Locate the cell with the specified text and output its [x, y] center coordinate. 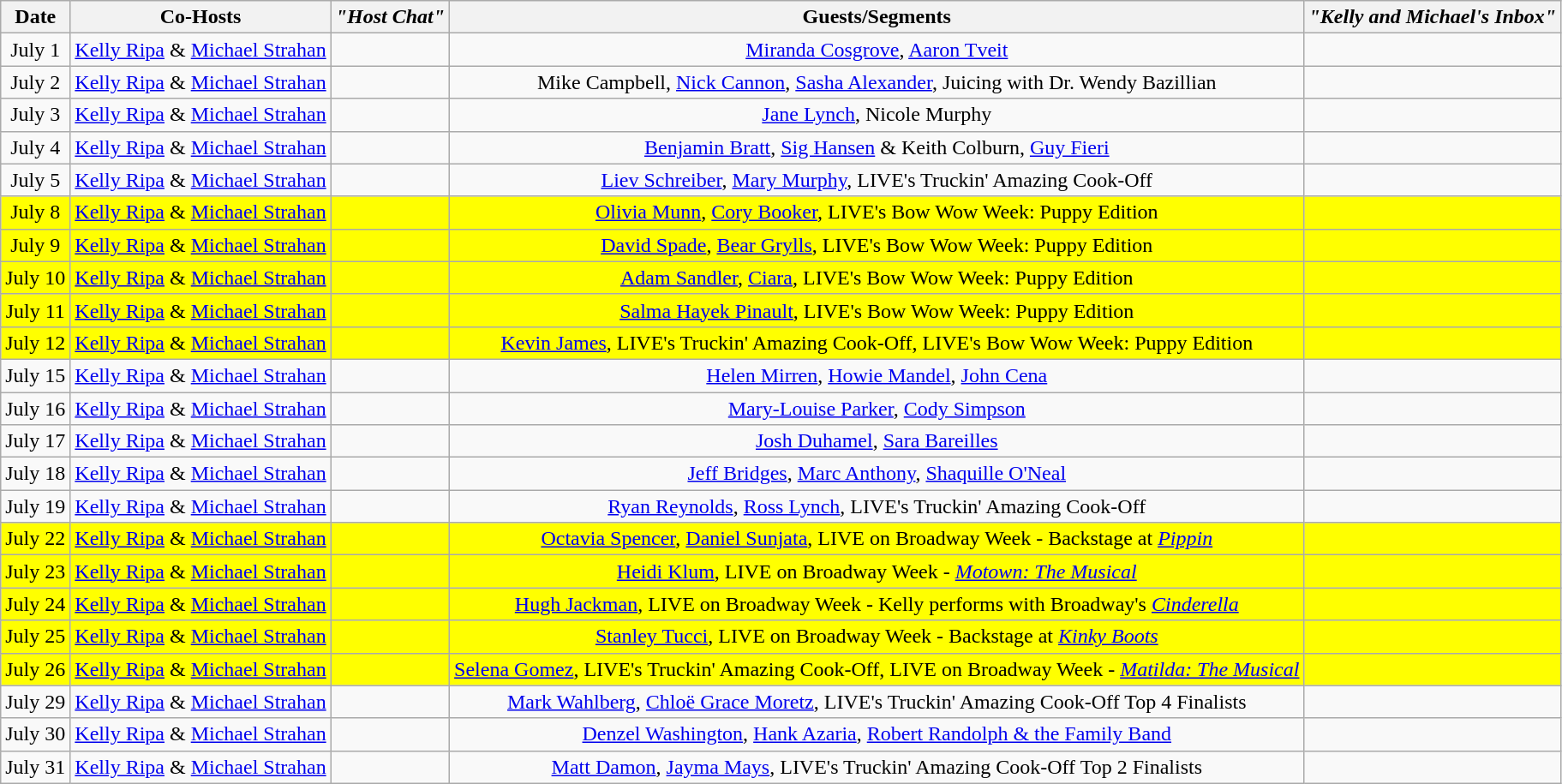
Guests/Segments [877, 17]
July 26 [36, 669]
July 23 [36, 572]
Helen Mirren, Howie Mandel, John Cena [877, 375]
July 29 [36, 702]
Mike Campbell, Nick Cannon, Sasha Alexander, Juicing with Dr. Wendy Bazillian [877, 82]
"Kelly and Michael's Inbox" [1433, 17]
July 18 [36, 474]
"Host Chat" [390, 17]
Heidi Klum, LIVE on Broadway Week - Motown: The Musical [877, 572]
July 4 [36, 147]
Josh Duhamel, Sara Bareilles [877, 441]
July 9 [36, 245]
Benjamin Bratt, Sig Hansen & Keith Colburn, Guy Fieri [877, 147]
Jeff Bridges, Marc Anthony, Shaquille O'Neal [877, 474]
July 30 [36, 734]
Mary-Louise Parker, Cody Simpson [877, 409]
Hugh Jackman, LIVE on Broadway Week - Kelly performs with Broadway's Cinderella [877, 604]
Octavia Spencer, Daniel Sunjata, LIVE on Broadway Week - Backstage at Pippin [877, 539]
Liev Schreiber, Mary Murphy, LIVE's Truckin' Amazing Cook-Off [877, 180]
Ryan Reynolds, Ross Lynch, LIVE's Truckin' Amazing Cook-Off [877, 506]
Denzel Washington, Hank Azaria, Robert Randolph & the Family Band [877, 734]
July 16 [36, 409]
Adam Sandler, Ciara, LIVE's Bow Wow Week: Puppy Edition [877, 278]
July 17 [36, 441]
July 8 [36, 212]
Mark Wahlberg, Chloë Grace Moretz, LIVE's Truckin' Amazing Cook-Off Top 4 Finalists [877, 702]
July 3 [36, 115]
Kevin James, LIVE's Truckin' Amazing Cook-Off, LIVE's Bow Wow Week: Puppy Edition [877, 343]
July 24 [36, 604]
Salma Hayek Pinault, LIVE's Bow Wow Week: Puppy Edition [877, 310]
Date [36, 17]
July 15 [36, 375]
Selena Gomez, LIVE's Truckin' Amazing Cook-Off, LIVE on Broadway Week - Matilda: The Musical [877, 669]
Miranda Cosgrove, Aaron Tveit [877, 50]
July 31 [36, 767]
Co-Hosts [200, 17]
Stanley Tucci, LIVE on Broadway Week - Backstage at Kinky Boots [877, 637]
July 1 [36, 50]
July 11 [36, 310]
July 2 [36, 82]
July 25 [36, 637]
July 22 [36, 539]
July 10 [36, 278]
July 19 [36, 506]
David Spade, Bear Grylls, LIVE's Bow Wow Week: Puppy Edition [877, 245]
July 5 [36, 180]
Matt Damon, Jayma Mays, LIVE's Truckin' Amazing Cook-Off Top 2 Finalists [877, 767]
Olivia Munn, Cory Booker, LIVE's Bow Wow Week: Puppy Edition [877, 212]
Jane Lynch, Nicole Murphy [877, 115]
July 12 [36, 343]
